Extract the (X, Y) coordinate from the center of the cell holding the provided text.  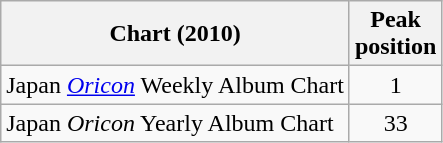
33 (395, 123)
Japan Oricon Weekly Album Chart (176, 85)
1 (395, 85)
Chart (2010) (176, 34)
Japan Oricon Yearly Album Chart (176, 123)
Peakposition (395, 34)
